Output the (X, Y) coordinate of the center of the cell containing the given text.  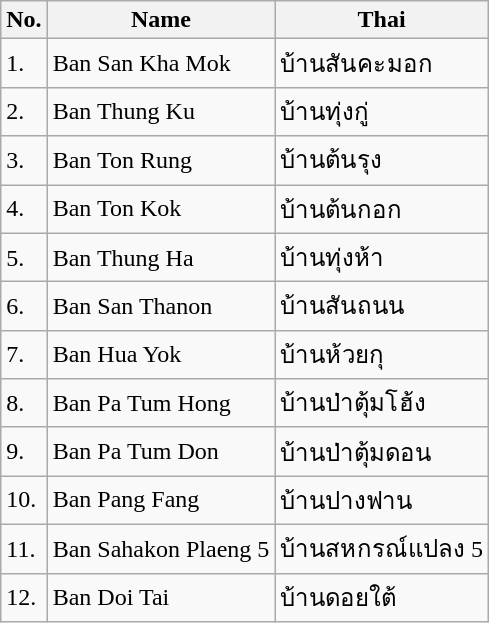
บ้านสันถนน (382, 306)
11. (24, 548)
Ban San Kha Mok (161, 64)
3. (24, 160)
9. (24, 452)
บ้านสันคะมอก (382, 64)
6. (24, 306)
Ban Pa Tum Don (161, 452)
บ้านปางฟาน (382, 500)
บ้านต้นรุง (382, 160)
บ้านป่าตุ้มดอน (382, 452)
บ้านทุ่งห้า (382, 258)
2. (24, 112)
Ban Pang Fang (161, 500)
บ้านทุ่งกู่ (382, 112)
บ้านป่าตุ้มโฮ้ง (382, 404)
12. (24, 598)
Ban Doi Tai (161, 598)
Ban Ton Rung (161, 160)
1. (24, 64)
บ้านห้วยกุ (382, 354)
4. (24, 208)
7. (24, 354)
Ban Hua Yok (161, 354)
8. (24, 404)
5. (24, 258)
Name (161, 20)
บ้านต้นกอก (382, 208)
Ban Thung Ha (161, 258)
Thai (382, 20)
บ้านดอยใต้ (382, 598)
Ban Thung Ku (161, 112)
10. (24, 500)
Ban Ton Kok (161, 208)
Ban Sahakon Plaeng 5 (161, 548)
No. (24, 20)
Ban Pa Tum Hong (161, 404)
บ้านสหกรณ์แปลง 5 (382, 548)
Ban San Thanon (161, 306)
